From the cell containing the given text, extract its center point as [x, y] coordinate. 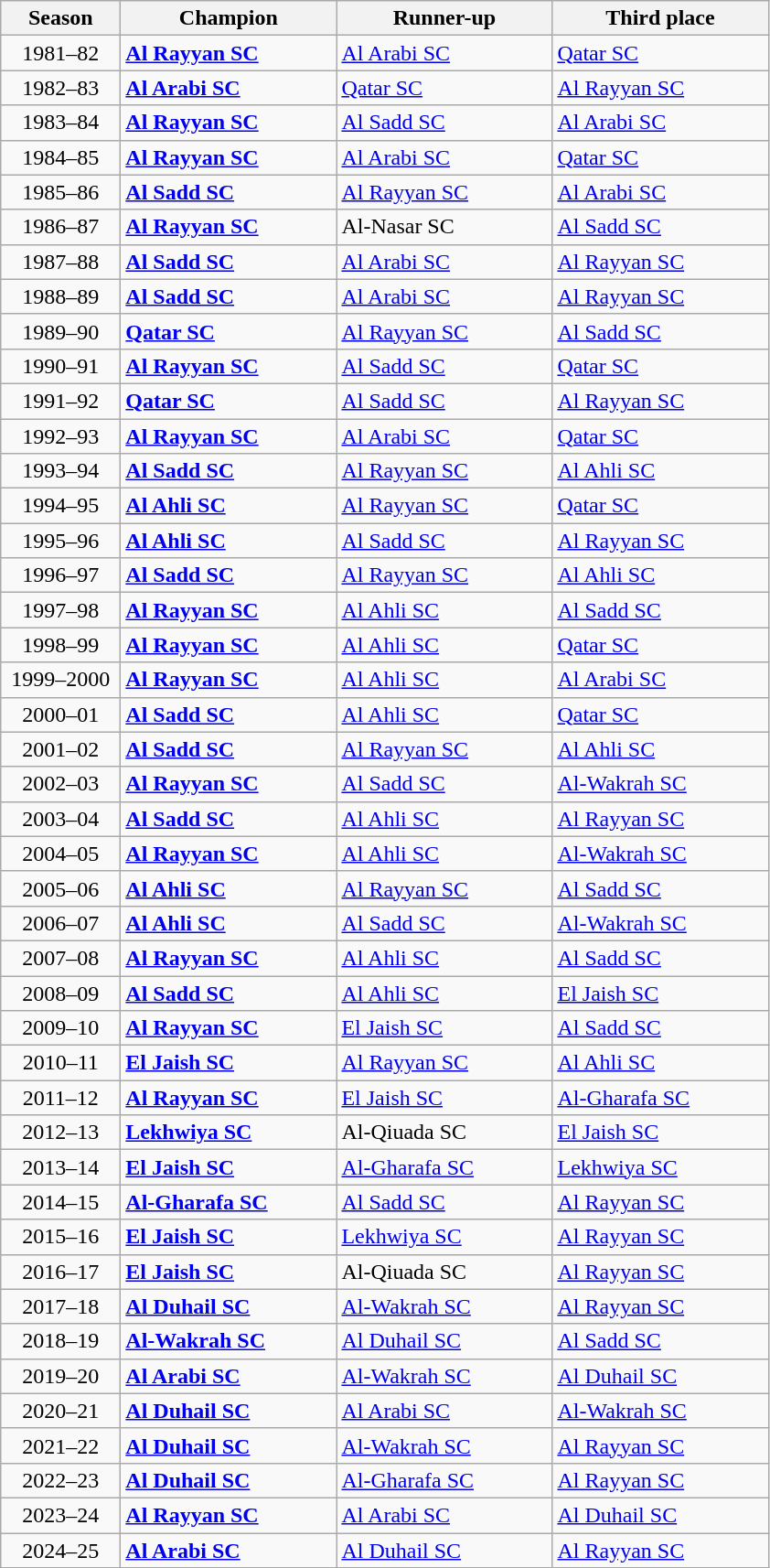
2010–11 [60, 1063]
Third place [660, 18]
Champion [229, 18]
1999–2000 [60, 680]
1985–86 [60, 192]
1983–84 [60, 123]
2022–23 [60, 1480]
2023–24 [60, 1515]
2017–18 [60, 1306]
1982–83 [60, 88]
1989–90 [60, 331]
2014–15 [60, 1202]
2007–08 [60, 958]
2021–22 [60, 1445]
2018–19 [60, 1341]
Season [60, 18]
2003–04 [60, 819]
2001–02 [60, 749]
2011–12 [60, 1098]
2024–25 [60, 1551]
1996–97 [60, 575]
2002–03 [60, 784]
1987–88 [60, 262]
2005–06 [60, 888]
2013–14 [60, 1167]
1990–91 [60, 366]
1995–96 [60, 541]
1998–99 [60, 645]
1997–98 [60, 610]
1993–94 [60, 471]
2006–07 [60, 923]
1981–82 [60, 53]
2008–09 [60, 993]
Runner-up [444, 18]
1984–85 [60, 157]
2020–21 [60, 1411]
1992–93 [60, 436]
2000–01 [60, 714]
1988–89 [60, 296]
2004–05 [60, 854]
1986–87 [60, 227]
Al-Nasar SC [444, 227]
1991–92 [60, 401]
2015–16 [60, 1237]
2016–17 [60, 1272]
1994–95 [60, 506]
2012–13 [60, 1133]
2009–10 [60, 1028]
2019–20 [60, 1376]
